Detect which cell encompasses the target text, then output its [x, y] center coordinate. 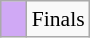
Finals [58, 19]
